Detect which cell encompasses the target text, then output its (X, Y) center coordinate. 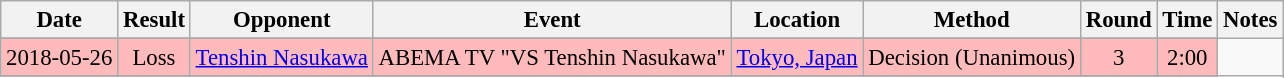
Decision (Unanimous) (972, 58)
2018-05-26 (60, 58)
ABEMA TV "VS Tenshin Nasukawa" (552, 58)
Location (797, 20)
Date (60, 20)
Tenshin Nasukawa (282, 58)
Round (1118, 20)
Time (1188, 20)
Event (552, 20)
2:00 (1188, 58)
Notes (1250, 20)
3 (1118, 58)
Method (972, 20)
Tokyo, Japan (797, 58)
Opponent (282, 20)
Result (154, 20)
Loss (154, 58)
